Pinpoint the cell where the given text exists, returning its (x, y) midpoint coordinate. 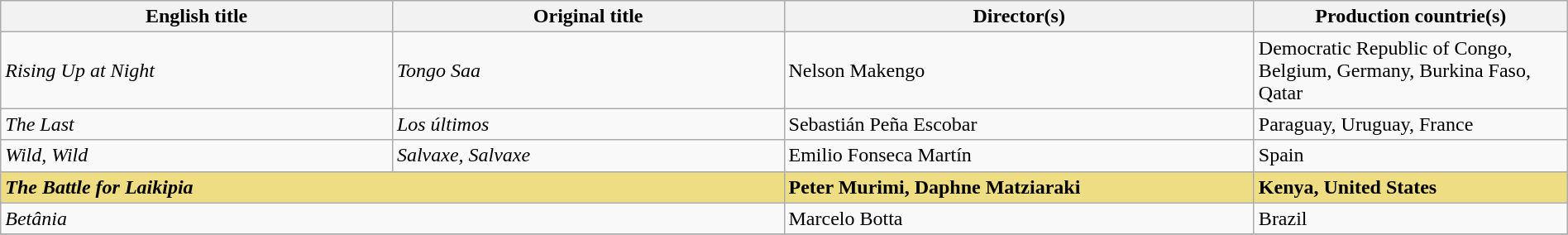
Original title (588, 17)
Peter Murimi, Daphne Matziaraki (1019, 187)
Spain (1411, 156)
The Battle for Laikipia (392, 187)
English title (197, 17)
Tongo Saa (588, 70)
Wild, Wild (197, 156)
Kenya, United States (1411, 187)
Sebastián Peña Escobar (1019, 124)
Salvaxe, Salvaxe (588, 156)
Production countrie(s) (1411, 17)
Paraguay, Uruguay, France (1411, 124)
Director(s) (1019, 17)
Marcelo Botta (1019, 218)
The Last (197, 124)
Democratic Republic of Congo, Belgium, Germany, Burkina Faso, Qatar (1411, 70)
Brazil (1411, 218)
Emilio Fonseca Martín (1019, 156)
Los últimos (588, 124)
Nelson Makengo (1019, 70)
Betânia (392, 218)
Rising Up at Night (197, 70)
